Find where the given text appears and provide that cell's center as [x, y] coordinate. 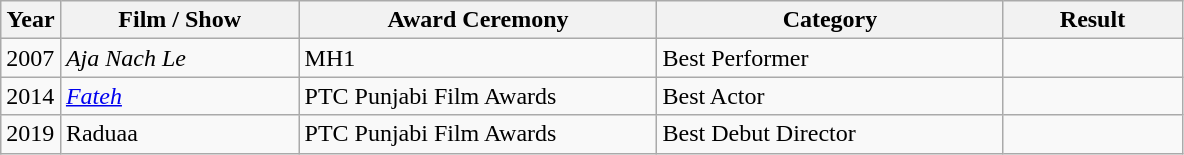
2014 [31, 96]
Best Debut Director [830, 134]
2019 [31, 134]
Raduaa [180, 134]
Best Performer [830, 58]
MH1 [478, 58]
Best Actor [830, 96]
Film / Show [180, 20]
Category [830, 20]
Year [31, 20]
2007 [31, 58]
Fateh [180, 96]
Aja Nach Le [180, 58]
Result [1092, 20]
Award Ceremony [478, 20]
